Identify which cell holds the provided text, then report its [x, y] central coordinate. 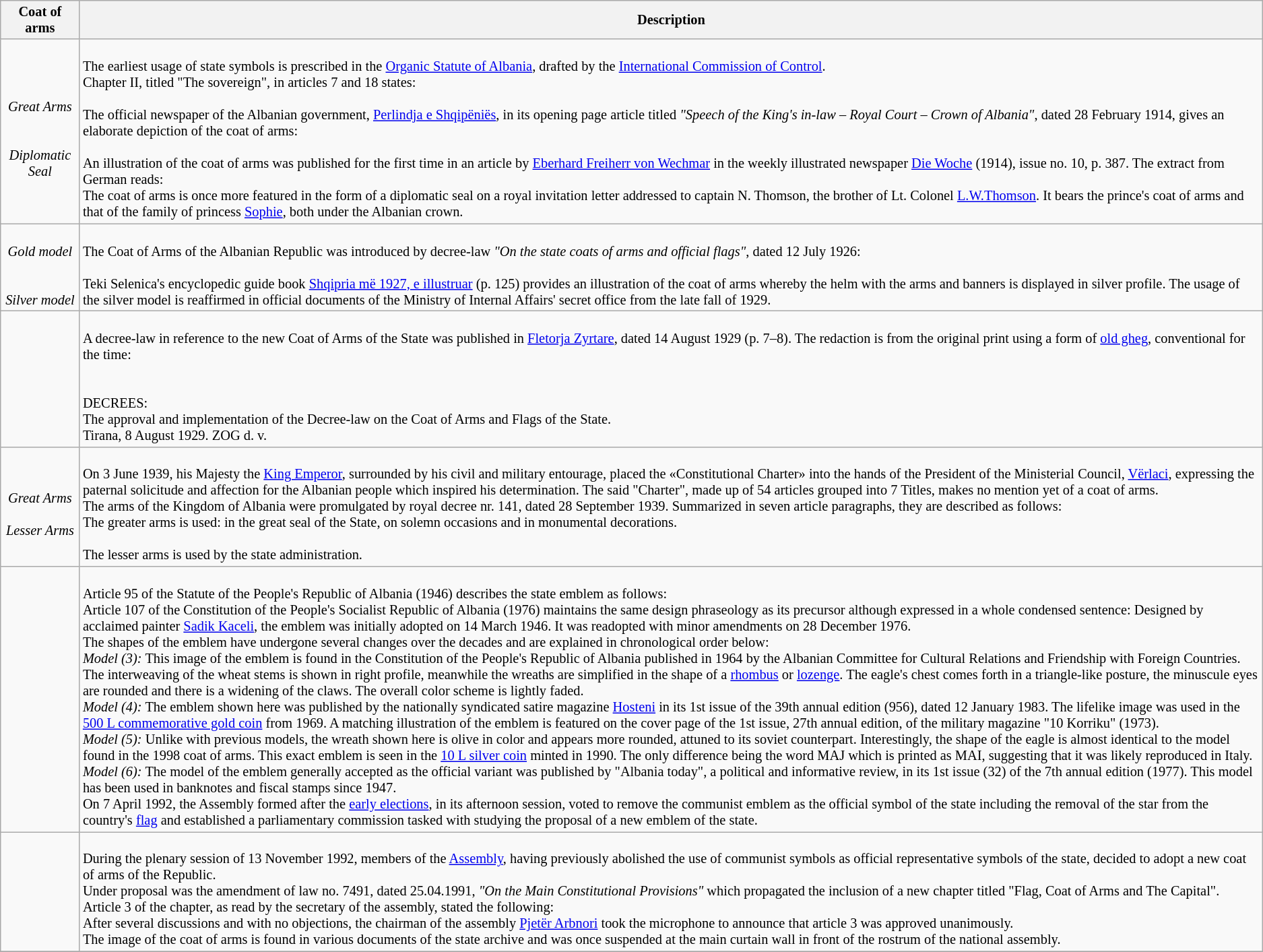
Description [671, 20]
Great ArmsDiplomatic Seal [40, 131]
Coat of arms [40, 20]
Gold modelSilver model [40, 267]
Great ArmsLesser Arms [40, 507]
